From the cell containing the given text, extract its center point as [x, y] coordinate. 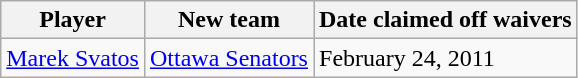
Marek Svatos [73, 58]
New team [228, 20]
Player [73, 20]
Date claimed off waivers [446, 20]
February 24, 2011 [446, 58]
Ottawa Senators [228, 58]
